Capture the cell that displays the provided text and extract its (x, y) central coordinate. 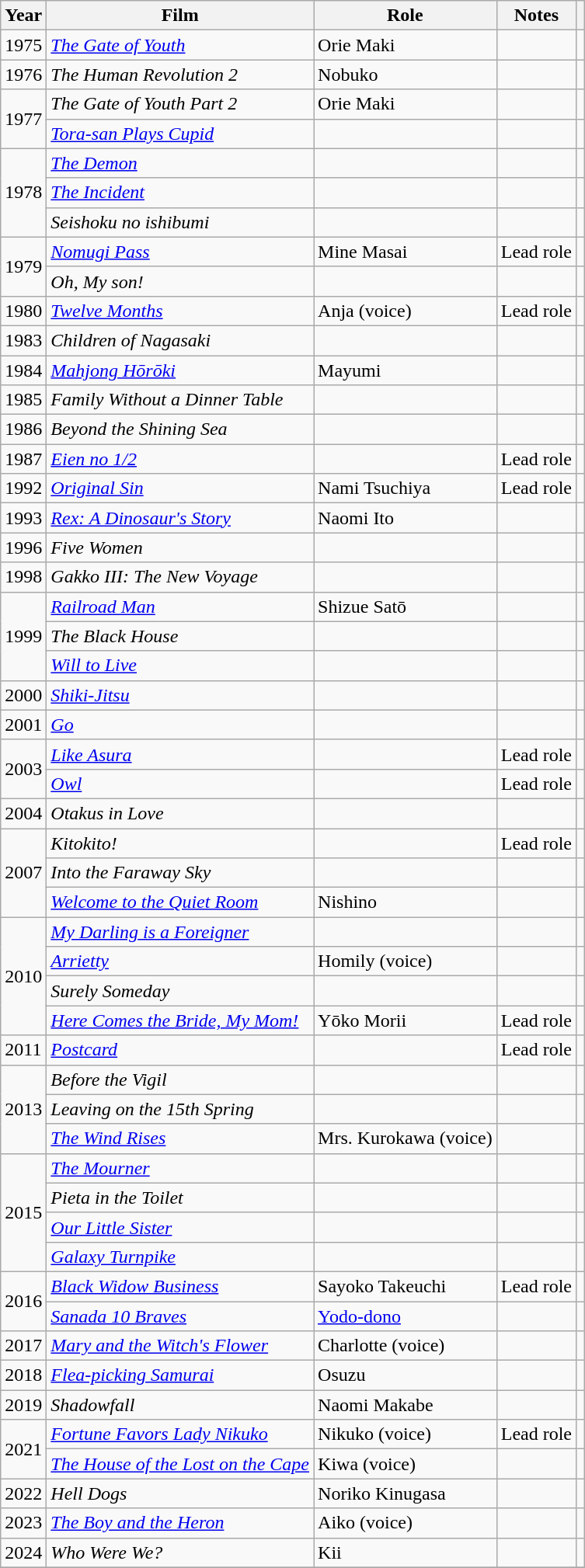
Black Widow Business (180, 1286)
Twelve Months (180, 311)
1984 (23, 370)
Naomi Ito (406, 518)
Will to Live (180, 666)
The Human Revolution 2 (180, 75)
2021 (23, 1449)
Family Without a Dinner Table (180, 400)
2019 (23, 1405)
2003 (23, 769)
1993 (23, 518)
1985 (23, 400)
Beyond the Shining Sea (180, 429)
Children of Nagasaki (180, 340)
Shadowfall (180, 1405)
Flea-picking Samurai (180, 1375)
The Boy and the Heron (180, 1523)
2024 (23, 1552)
1977 (23, 119)
1975 (23, 45)
Here Comes the Bride, My Mom! (180, 1020)
Anja (voice) (406, 311)
The Demon (180, 163)
Yodo-dono (406, 1316)
Sayoko Takeuchi (406, 1286)
Kitokito! (180, 843)
Welcome to the Quiet Room (180, 902)
Mahjong Hōrōki (180, 370)
1996 (23, 548)
2017 (23, 1346)
Mrs. Kurokawa (voice) (406, 1139)
The Mourner (180, 1168)
Hell Dogs (180, 1493)
Nomugi Pass (180, 252)
2001 (23, 725)
Nikuko (voice) (406, 1434)
Yōko Morii (406, 1020)
Aiko (voice) (406, 1523)
2000 (23, 695)
Rex: A Dinosaur's Story (180, 518)
Nobuko (406, 75)
The House of the Lost on the Cape (180, 1464)
Noriko Kinugasa (406, 1493)
Tora-san Plays Cupid (180, 134)
My Darling is a Foreigner (180, 932)
2018 (23, 1375)
2013 (23, 1109)
Role (406, 16)
1999 (23, 636)
Charlotte (voice) (406, 1346)
The Gate of Youth Part 2 (180, 104)
1979 (23, 266)
Kii (406, 1552)
Year (23, 16)
Sanada 10 Braves (180, 1316)
Five Women (180, 548)
Oh, My son! (180, 281)
Otakus in Love (180, 813)
2022 (23, 1493)
Seishoku no ishibumi (180, 222)
Mayumi (406, 370)
Postcard (180, 1050)
Like Asura (180, 754)
Surely Someday (180, 991)
1980 (23, 311)
2004 (23, 813)
2015 (23, 1212)
2007 (23, 872)
1992 (23, 488)
2023 (23, 1523)
Who Were We? (180, 1552)
1978 (23, 193)
Pieta in the Toilet (180, 1198)
Before the Vigil (180, 1080)
Mary and the Witch's Flower (180, 1346)
1986 (23, 429)
The Wind Rises (180, 1139)
1976 (23, 75)
Fortune Favors Lady Nikuko (180, 1434)
Notes (536, 16)
Naomi Makabe (406, 1405)
Homily (voice) (406, 961)
Owl (180, 784)
Film (180, 16)
1987 (23, 459)
Shizue Satō (406, 607)
2010 (23, 976)
2016 (23, 1301)
The Incident (180, 193)
Into the Faraway Sky (180, 873)
Leaving on the 15th Spring (180, 1109)
Our Little Sister (180, 1227)
Mine Masai (406, 252)
2011 (23, 1050)
The Black House (180, 636)
Eien no 1/2 (180, 459)
Original Sin (180, 488)
Gakko III: The New Voyage (180, 577)
Galaxy Turnpike (180, 1257)
Railroad Man (180, 607)
1998 (23, 577)
Arrietty (180, 961)
Go (180, 725)
Nishino (406, 902)
The Gate of Youth (180, 45)
1983 (23, 340)
Shiki-Jitsu (180, 695)
Kiwa (voice) (406, 1464)
Osuzu (406, 1375)
Nami Tsuchiya (406, 488)
